For the text-containing cell, return its midpoint in [x, y] coordinate format. 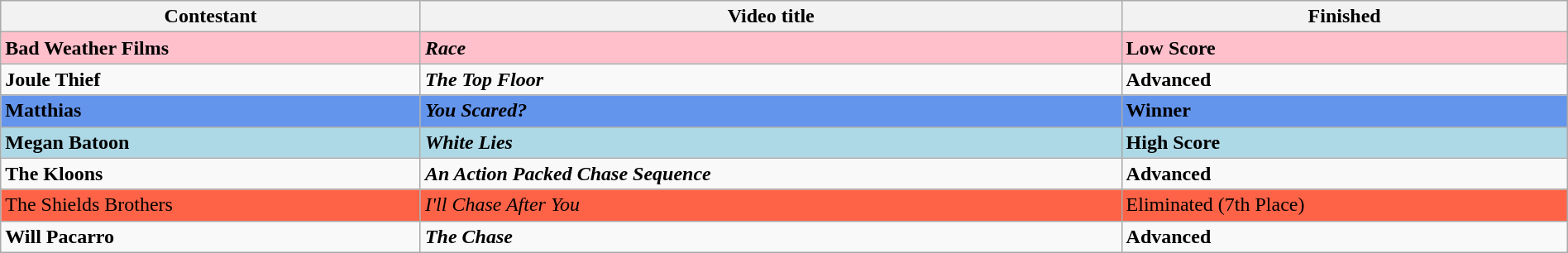
White Lies [771, 142]
The Kloons [211, 174]
Contestant [211, 17]
Low Score [1345, 48]
An Action Packed Chase Sequence [771, 174]
High Score [1345, 142]
You Scared? [771, 111]
I'll Chase After You [771, 205]
Megan Batoon [211, 142]
Finished [1345, 17]
Eliminated (7th Place) [1345, 205]
Video title [771, 17]
Will Pacarro [211, 236]
Joule Thief [211, 79]
Matthias [211, 111]
The Chase [771, 236]
The Shields Brothers [211, 205]
The Top Floor [771, 79]
Winner [1345, 111]
Race [771, 48]
Bad Weather Films [211, 48]
